Capture the cell that displays the provided text and extract its (X, Y) central coordinate. 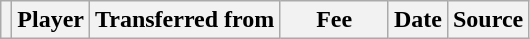
Source (488, 20)
Player (51, 20)
Date (418, 20)
Fee (334, 20)
Transferred from (185, 20)
